Return the [x, y] coordinate for the center point of the cell that contains the specified text.  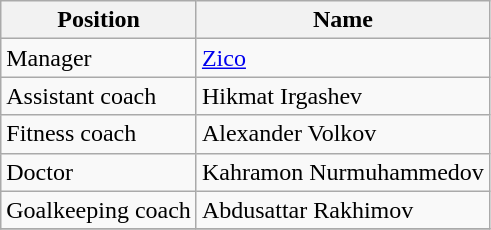
Alexander Volkov [342, 134]
Position [99, 20]
Goalkeeping coach [99, 210]
Zico [342, 58]
Manager [99, 58]
Fitness coach [99, 134]
Abdusattar Rakhimov [342, 210]
Kahramon Nurmuhammedov [342, 172]
Name [342, 20]
Doctor [99, 172]
Hikmat Irgashev [342, 96]
Assistant coach [99, 96]
